Pinpoint the cell where the given text exists, returning its (x, y) midpoint coordinate. 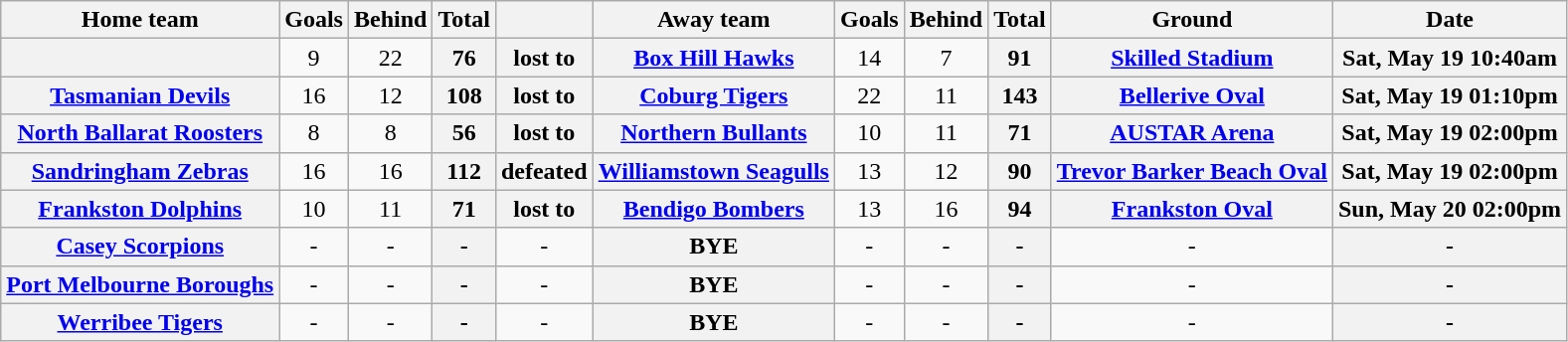
143 (1020, 95)
108 (464, 95)
Sun, May 20 02:00pm (1450, 209)
Home team (140, 20)
Trevor Barker Beach Oval (1191, 171)
Ground (1191, 20)
Tasmanian Devils (140, 95)
Northern Bullants (714, 133)
Sandringham Zebras (140, 171)
Away team (714, 20)
Sat, May 19 01:10pm (1450, 95)
Frankston Oval (1191, 209)
Williamstown Seagulls (714, 171)
North Ballarat Roosters (140, 133)
94 (1020, 209)
14 (869, 58)
7 (946, 58)
76 (464, 58)
Casey Scorpions (140, 247)
Bendigo Bombers (714, 209)
Coburg Tigers (714, 95)
AUSTAR Arena (1191, 133)
Bellerive Oval (1191, 95)
90 (1020, 171)
56 (464, 133)
9 (314, 58)
defeated (544, 171)
Date (1450, 20)
Skilled Stadium (1191, 58)
Port Melbourne Boroughs (140, 284)
Sat, May 19 10:40am (1450, 58)
Werribee Tigers (140, 322)
91 (1020, 58)
Box Hill Hawks (714, 58)
Frankston Dolphins (140, 209)
112 (464, 171)
